Identify which cell holds the provided text, then report its [X, Y] central coordinate. 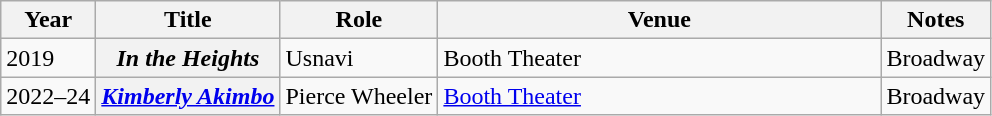
2022–24 [48, 96]
2019 [48, 58]
Venue [660, 20]
Notes [936, 20]
Year [48, 20]
Pierce Wheeler [359, 96]
Kimberly Akimbo [188, 96]
In the Heights [188, 58]
Usnavi [359, 58]
Role [359, 20]
Title [188, 20]
